Scan for the cell matching the given text and deliver its [X, Y] coordinate at center. 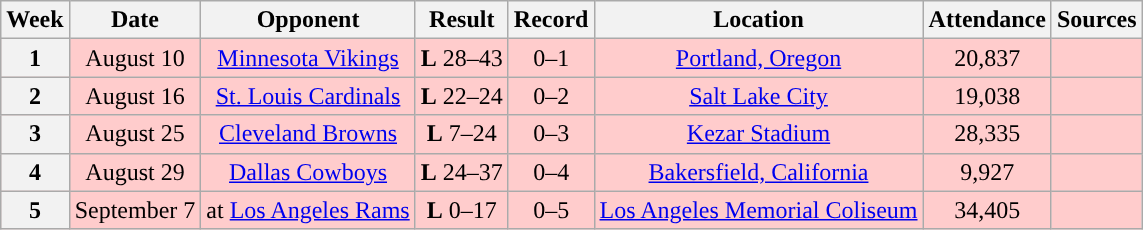
Result [462, 20]
0–1 [551, 58]
at Los Angeles Rams [308, 210]
1 [35, 58]
L 0–17 [462, 210]
September 7 [135, 210]
L 7–24 [462, 134]
Kezar Stadium [758, 134]
L 22–24 [462, 96]
Portland, Oregon [758, 58]
2 [35, 96]
34,405 [987, 210]
L 24–37 [462, 172]
0–4 [551, 172]
Attendance [987, 20]
0–5 [551, 210]
Dallas Cowboys [308, 172]
August 10 [135, 58]
5 [35, 210]
August 25 [135, 134]
9,927 [987, 172]
Sources [1096, 20]
Cleveland Browns [308, 134]
Record [551, 20]
Opponent [308, 20]
0–2 [551, 96]
Bakersfield, California [758, 172]
August 16 [135, 96]
St. Louis Cardinals [308, 96]
Salt Lake City [758, 96]
3 [35, 134]
20,837 [987, 58]
Minnesota Vikings [308, 58]
August 29 [135, 172]
L 28–43 [462, 58]
19,038 [987, 96]
Date [135, 20]
Los Angeles Memorial Coliseum [758, 210]
0–3 [551, 134]
Week [35, 20]
28,335 [987, 134]
4 [35, 172]
Location [758, 20]
